Search for the cell housing the specified text and yield its [x, y] center coordinate. 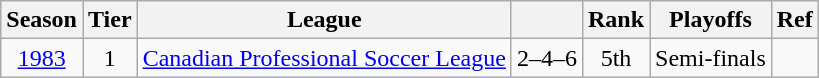
Tier [110, 20]
League [324, 20]
Canadian Professional Soccer League [324, 58]
5th [616, 58]
1983 [42, 58]
Playoffs [711, 20]
Semi-finals [711, 58]
1 [110, 58]
Rank [616, 20]
2–4–6 [546, 58]
Season [42, 20]
Ref [794, 20]
